Output the (X, Y) coordinate of the center of the cell containing the given text.  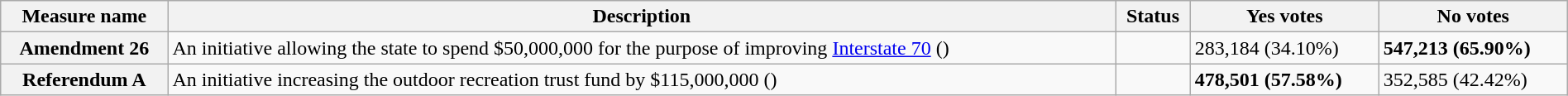
An initiative increasing the outdoor recreation trust fund by $115,000,000 () (642, 79)
283,184 (34.10%) (1284, 48)
No votes (1473, 17)
Description (642, 17)
478,501 (57.58%) (1284, 79)
An initiative allowing the state to spend $50,000,000 for the purpose of improving Interstate 70 () (642, 48)
Status (1153, 17)
Referendum A (84, 79)
Amendment 26 (84, 48)
547,213 (65.90%) (1473, 48)
352,585 (42.42%) (1473, 79)
Yes votes (1284, 17)
Measure name (84, 17)
